Scan for the cell matching the given text and deliver its [X, Y] coordinate at center. 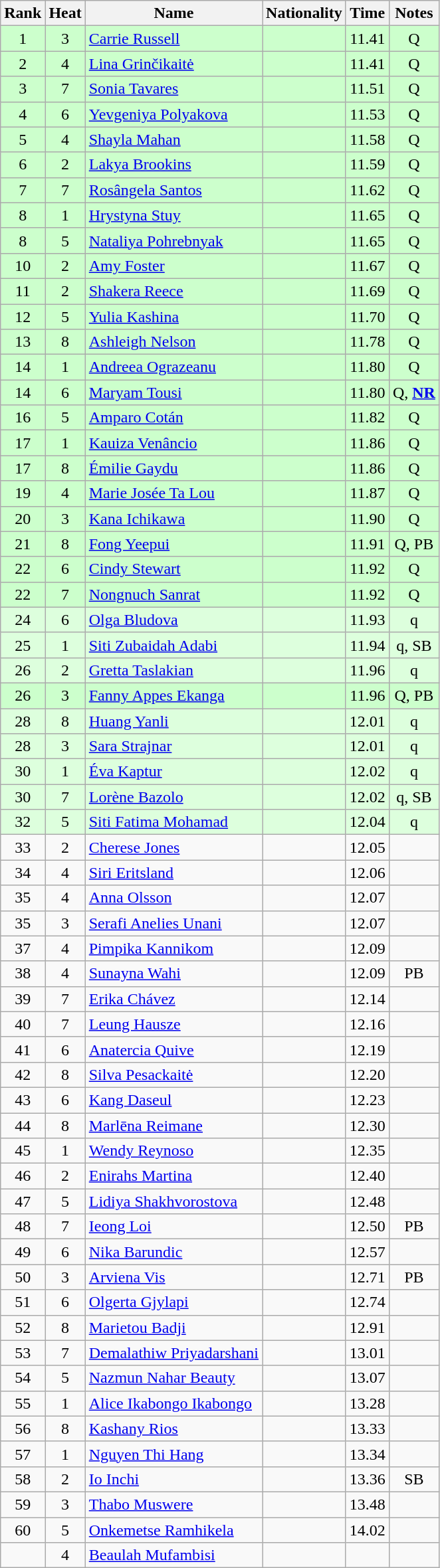
Yevgeniya Polyakova [173, 114]
13.01 [367, 1353]
44 [23, 1126]
12.57 [367, 1252]
59 [23, 1504]
Io Inchi [173, 1479]
12.91 [367, 1328]
Arviena Vis [173, 1277]
Carrie Russell [173, 39]
21 [23, 544]
Ashleigh Nelson [173, 342]
Hrystyna Stuy [173, 215]
Amparo Cotán [173, 418]
56 [23, 1429]
Gretta Taslakian [173, 670]
12.71 [367, 1277]
48 [23, 1227]
54 [23, 1378]
Time [367, 13]
12.20 [367, 1075]
34 [23, 873]
Cindy Stewart [173, 569]
Beaulah Mufambisi [173, 1555]
Anna Olsson [173, 898]
Nongnuch Sanrat [173, 594]
Marlēna Reimane [173, 1126]
Kang Daseul [173, 1100]
Fanny Appes Ekanga [173, 695]
Demalathiw Priyadarshani [173, 1353]
41 [23, 1049]
Leung Hausze [173, 1024]
12.48 [367, 1201]
11 [23, 291]
40 [23, 1024]
Thabo Muswere [173, 1504]
12.35 [367, 1151]
11.94 [367, 645]
24 [23, 620]
Amy Foster [173, 266]
Name [173, 13]
13.33 [367, 1429]
25 [23, 645]
12.40 [367, 1176]
60 [23, 1529]
19 [23, 493]
Kashany Rios [173, 1429]
12.74 [367, 1302]
11.90 [367, 519]
Pimpika Kannikom [173, 948]
32 [23, 822]
Lorène Bazolo [173, 797]
49 [23, 1252]
Olgerta Gjylapi [173, 1302]
Kana Ichikawa [173, 519]
Anatercia Quive [173, 1049]
Sara Strajnar [173, 746]
Marietou Badji [173, 1328]
Siri Eritsland [173, 873]
37 [23, 948]
Heat [65, 13]
50 [23, 1277]
45 [23, 1151]
Wendy Reynoso [173, 1151]
57 [23, 1454]
13.36 [367, 1479]
Enirahs Martina [173, 1176]
Nationality [304, 13]
11.53 [367, 114]
Sonia Tavares [173, 89]
Nguyen Thi Hang [173, 1454]
13.28 [367, 1403]
11.69 [367, 291]
Cherese Jones [173, 847]
13.34 [367, 1454]
Éva Kaptur [173, 772]
38 [23, 974]
Erika Chávez [173, 999]
Nika Barundic [173, 1252]
46 [23, 1176]
12.16 [367, 1024]
Shakera Reece [173, 291]
52 [23, 1328]
47 [23, 1201]
12.04 [367, 822]
Olga Bludova [173, 620]
39 [23, 999]
12.06 [367, 873]
53 [23, 1353]
11.87 [367, 493]
51 [23, 1302]
Kauiza Venâncio [173, 443]
33 [23, 847]
13.07 [367, 1378]
SB [413, 1479]
11.67 [367, 266]
42 [23, 1075]
12.30 [367, 1126]
Maryam Tousi [173, 392]
Siti Zubaidah Adabi [173, 645]
Fong Yeepui [173, 544]
43 [23, 1100]
Q, NR [413, 392]
Lina Grinčikaitė [173, 64]
Marie Josée Ta Lou [173, 493]
Serafi Anelies Unani [173, 923]
12.05 [367, 847]
10 [23, 266]
Silva Pesackaitė [173, 1075]
11.82 [367, 418]
11.62 [367, 190]
Nazmun Nahar Beauty [173, 1378]
Yulia Kashina [173, 317]
11.91 [367, 544]
Huang Yanli [173, 721]
11.70 [367, 317]
55 [23, 1403]
Nataliya Pohrebnyak [173, 240]
13.48 [367, 1504]
Onkemetse Ramhikela [173, 1529]
11.93 [367, 620]
Alice Ikabongo Ikabongo [173, 1403]
12.50 [367, 1227]
11.58 [367, 139]
14.02 [367, 1529]
12.19 [367, 1049]
12.14 [367, 999]
20 [23, 519]
13 [23, 342]
Lidiya Shakhvorostova [173, 1201]
12.23 [367, 1100]
11.59 [367, 165]
16 [23, 418]
12 [23, 317]
Andreea Ograzeanu [173, 367]
Notes [413, 13]
Shayla Mahan [173, 139]
Sunayna Wahi [173, 974]
Siti Fatima Mohamad [173, 822]
Rosângela Santos [173, 190]
Lakya Brookins [173, 165]
Ieong Loi [173, 1227]
11.51 [367, 89]
Émilie Gaydu [173, 468]
58 [23, 1479]
11.78 [367, 342]
Rank [23, 13]
